Capture the cell that displays the provided text and extract its (x, y) central coordinate. 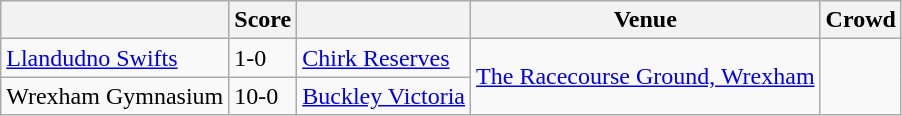
Crowd (860, 20)
1-0 (263, 58)
Venue (646, 20)
Llandudno Swifts (115, 58)
Score (263, 20)
Wrexham Gymnasium (115, 96)
Buckley Victoria (384, 96)
Chirk Reserves (384, 58)
10-0 (263, 96)
The Racecourse Ground, Wrexham (646, 77)
